Output the (x, y) coordinate of the center of the cell containing the given text.  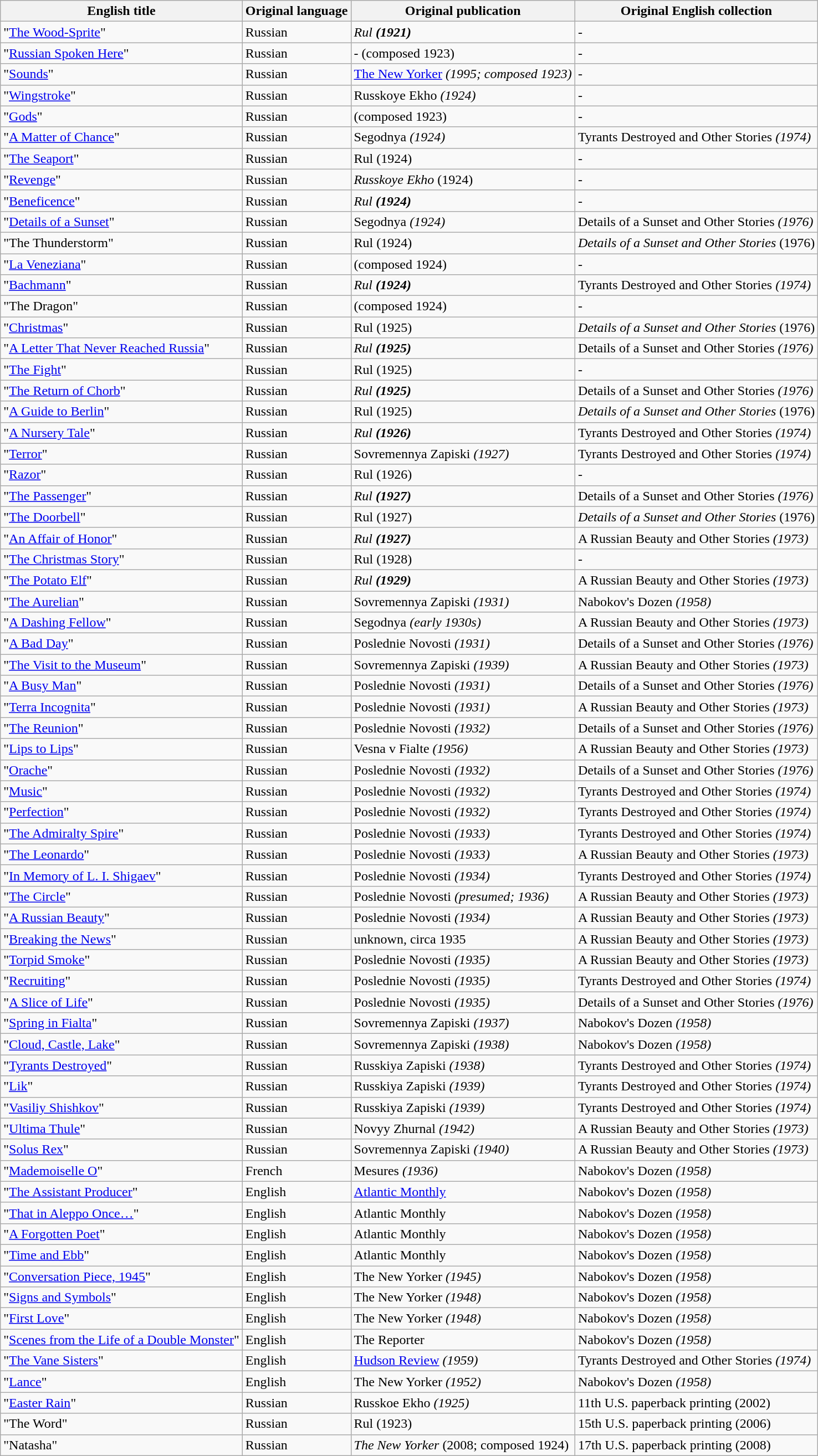
"The Potato Elf" (122, 580)
"A Forgotten Poet" (122, 1234)
"The Thunderstorm" (122, 243)
The Reporter (463, 1340)
Segodnya (early 1930s) (463, 623)
"Solus Rex" (122, 1150)
"A Busy Man" (122, 686)
"A Slice of Life" (122, 1002)
(composed 1923) (463, 116)
"Wingstroke" (122, 95)
"Ultima Thule" (122, 1129)
"Lance" (122, 1382)
Sovremennya Zapiski (1940) (463, 1150)
"Christmas" (122, 327)
Sovremennya Zapiski (1937) (463, 1023)
"Lik" (122, 1086)
"The Vane Sisters" (122, 1361)
"Gods" (122, 116)
unknown, circa 1935 (463, 939)
"A Dashing Fellow" (122, 623)
"Conversation Piece, 1945" (122, 1276)
17th U.S. paperback printing (2008) (696, 1445)
"A Matter of Chance" (122, 137)
"Lips to Lips" (122, 749)
"Recruiting" (122, 981)
"Vasiliy Shishkov" (122, 1108)
"Cloud, Castle, Lake" (122, 1044)
"In Memory of L. I. Shigaev" (122, 875)
"Scenes from the Life of a Double Monster" (122, 1340)
"The Reunion" (122, 728)
"Beneficence" (122, 201)
"The Leonardo" (122, 854)
Sovremennya Zapiski (1927) (463, 454)
"The Assistant Producer" (122, 1192)
The New Yorker (1995; composed 1923) (463, 74)
"A Guide to Berlin" (122, 412)
"Torpid Smoke" (122, 960)
"Music" (122, 791)
11th U.S. paperback printing (2002) (696, 1403)
"The Doorbell" (122, 517)
"Terror" (122, 454)
"The Dragon" (122, 306)
Original English collection (696, 11)
"A Bad Day" (122, 644)
Hudson Review (1959) (463, 1361)
French (296, 1171)
Mesures (1936) (463, 1171)
"Orache" (122, 770)
Vesna v Fialte (1956) (463, 749)
"Bachmann" (122, 285)
English title (122, 11)
Rul (1929) (463, 580)
"Signs and Symbols" (122, 1298)
Rul (1923) (463, 1424)
"An Affair of Honor" (122, 538)
"The Christmas Story" (122, 559)
15th U.S. paperback printing (2006) (696, 1424)
"The Visit to the Museum" (122, 665)
"That in Aleppo Once…" (122, 1213)
"The Return of Chorb" (122, 391)
"The Admiralty Spire" (122, 833)
Novyy Zhurnal (1942) (463, 1129)
Original publication (463, 11)
"Spring in Fialta" (122, 1023)
"Russian Spoken Here" (122, 53)
"A Letter That Never Reached Russia" (122, 348)
Russkoe Ekho (1925) (463, 1403)
"Revenge" (122, 180)
"Tyrants Destroyed" (122, 1065)
"Details of a Sunset" (122, 222)
"First Love" (122, 1319)
"The Circle" (122, 896)
"Sounds" (122, 74)
"Perfection" (122, 812)
Rul (1921) (463, 32)
"Natasha" (122, 1445)
Sovremennya Zapiski (1938) (463, 1044)
The New Yorker (2008; composed 1924) (463, 1445)
The New Yorker (1952) (463, 1382)
- (composed 1923) (463, 53)
Poslednie Novosti (presumed; 1936) (463, 896)
"Easter Rain" (122, 1403)
"A Nursery Tale" (122, 433)
"The Wood-Sprite" (122, 32)
"A Russian Beauty" (122, 917)
"The Fight" (122, 370)
"Time and Ebb" (122, 1255)
Rul (1928) (463, 559)
"Razor" (122, 475)
"Breaking the News" (122, 939)
"The Word" (122, 1424)
"Mademoiselle O" (122, 1171)
Sovremennya Zapiski (1931) (463, 601)
Sovremennya Zapiski (1939) (463, 665)
Original language (296, 11)
"Terra Incognita" (122, 707)
"The Aurelian" (122, 601)
The New Yorker (1945) (463, 1276)
"The Seaport" (122, 158)
"The Passenger" (122, 496)
"La Veneziana" (122, 264)
Russkiya Zapiski (1938) (463, 1065)
